Provide the (X, Y) coordinate of the cell's center where the given text is located.  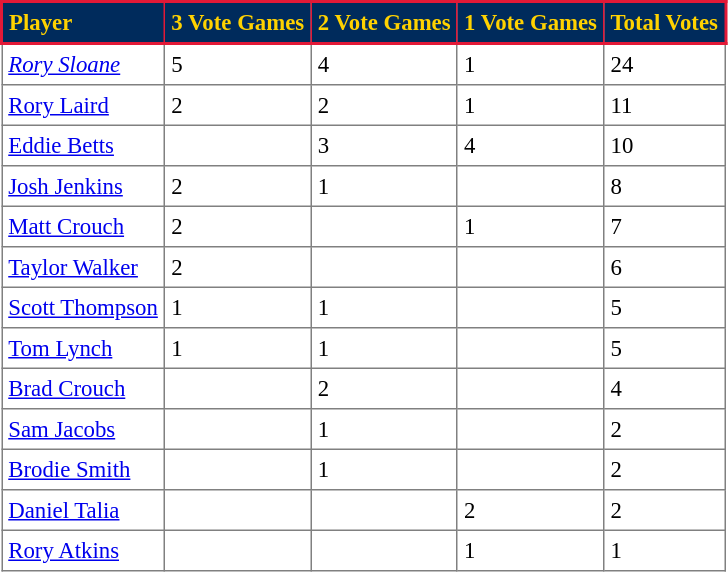
Rory Sloane (84, 64)
Brodie Smith (84, 469)
7 (665, 226)
2 Vote Games (384, 23)
8 (665, 186)
Eddie Betts (84, 145)
3 Vote Games (238, 23)
1 Vote Games (530, 23)
Josh Jenkins (84, 186)
Sam Jacobs (84, 429)
Total Votes (665, 23)
24 (665, 64)
6 (665, 267)
10 (665, 145)
Matt Crouch (84, 226)
Daniel Talia (84, 510)
Brad Crouch (84, 388)
Tom Lynch (84, 348)
3 (384, 145)
Taylor Walker (84, 267)
11 (665, 105)
Rory Atkins (84, 550)
Rory Laird (84, 105)
Player (84, 23)
Scott Thompson (84, 307)
